Search for the cell housing the specified text and yield its [X, Y] center coordinate. 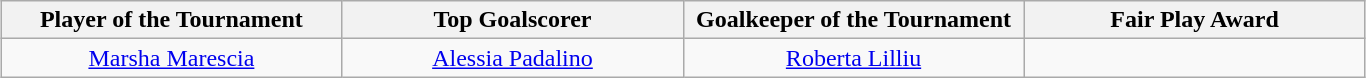
Alessia Padalino [512, 58]
Marsha Marescia [172, 58]
Top Goalscorer [512, 20]
Roberta Lilliu [854, 58]
Player of the Tournament [172, 20]
Goalkeeper of the Tournament [854, 20]
Fair Play Award [1194, 20]
